Extract the [X, Y] coordinate from the center of the cell holding the provided text.  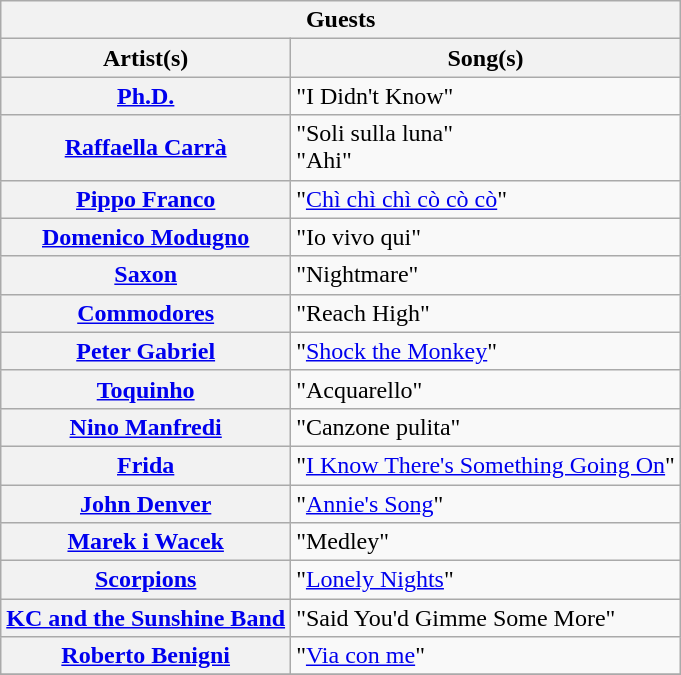
KC and the Sunshine Band [146, 618]
"Canzone pulita" [486, 427]
Scorpions [146, 580]
Frida [146, 465]
Artist(s) [146, 58]
"Annie's Song" [486, 503]
"Nightmare" [486, 275]
Toquinho [146, 389]
Commodores [146, 313]
Pippo Franco [146, 199]
Domenico Modugno [146, 237]
Song(s) [486, 58]
"Lonely Nights" [486, 580]
"Chì chì chì cò cò cò" [486, 199]
Saxon [146, 275]
"Said You'd Gimme Some More" [486, 618]
"I Know There's Something Going On" [486, 465]
"Medley" [486, 542]
Peter Gabriel [146, 351]
"Soli sulla luna" "Ahi" [486, 148]
Guests [341, 20]
Raffaella Carrà [146, 148]
Marek i Wacek [146, 542]
"I Didn't Know" [486, 96]
Roberto Benigni [146, 656]
John Denver [146, 503]
"Reach High" [486, 313]
"Acquarello" [486, 389]
"Shock the Monkey" [486, 351]
"Io vivo qui" [486, 237]
Ph.D. [146, 96]
"Via con me" [486, 656]
Nino Manfredi [146, 427]
